Return (x, y) of the center of cell containing provided text 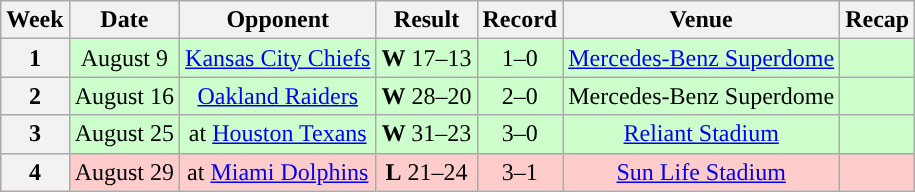
3–0 (520, 134)
Kansas City Chiefs (278, 58)
W 31–23 (426, 134)
at Houston Texans (278, 134)
August 29 (124, 172)
1 (35, 58)
Oakland Raiders (278, 96)
L 21–24 (426, 172)
Opponent (278, 20)
2 (35, 96)
Date (124, 20)
W 28–20 (426, 96)
August 16 (124, 96)
August 25 (124, 134)
2–0 (520, 96)
4 (35, 172)
3 (35, 134)
Record (520, 20)
1–0 (520, 58)
Venue (702, 20)
August 9 (124, 58)
Sun Life Stadium (702, 172)
Week (35, 20)
Recap (878, 20)
3–1 (520, 172)
Result (426, 20)
Reliant Stadium (702, 134)
W 17–13 (426, 58)
at Miami Dolphins (278, 172)
